Scan for the cell matching the given text and deliver its [x, y] coordinate at center. 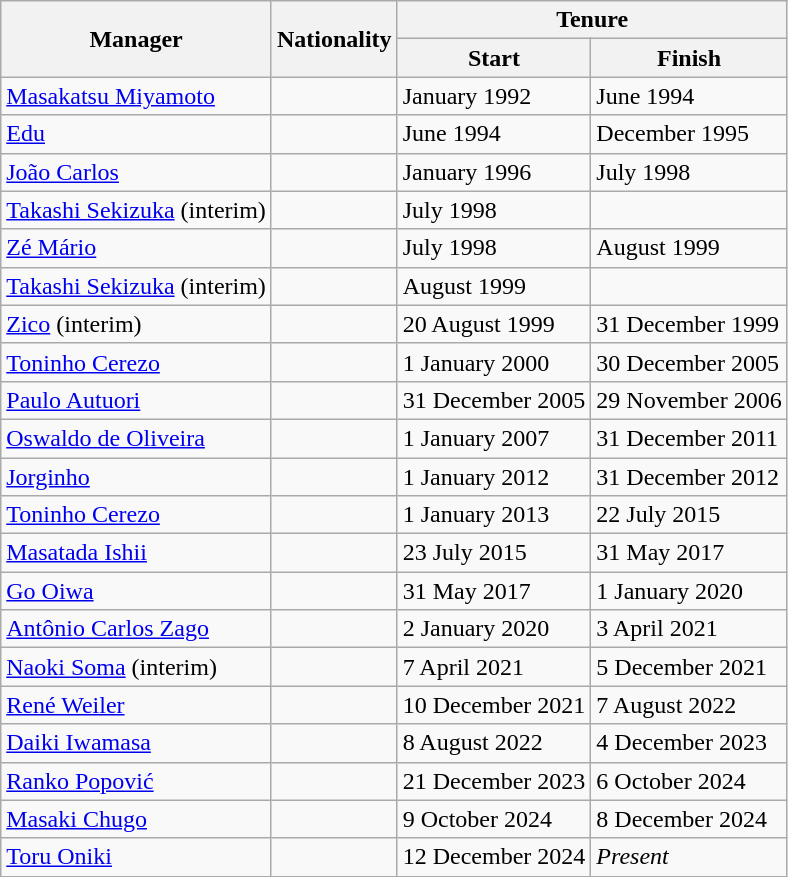
12 December 2024 [494, 857]
2 January 2020 [494, 629]
João Carlos [136, 172]
1 January 2000 [494, 362]
31 December 1999 [689, 324]
5 December 2021 [689, 667]
Start [494, 58]
1 January 2012 [494, 477]
Edu [136, 134]
21 December 2023 [494, 781]
8 December 2024 [689, 819]
Go Oiwa [136, 591]
Jorginho [136, 477]
30 December 2005 [689, 362]
Finish [689, 58]
René Weiler [136, 705]
1 January 2020 [689, 591]
31 December 2012 [689, 477]
Present [689, 857]
7 April 2021 [494, 667]
Masatada Ishii [136, 553]
Zico (interim) [136, 324]
January 1996 [494, 172]
10 December 2021 [494, 705]
6 October 2024 [689, 781]
Manager [136, 39]
Tenure [592, 20]
Nationality [334, 39]
9 October 2024 [494, 819]
Toru Oniki [136, 857]
31 December 2011 [689, 438]
7 August 2022 [689, 705]
Masakatsu Miyamoto [136, 96]
Masaki Chugo [136, 819]
20 August 1999 [494, 324]
Paulo Autuori [136, 400]
Zé Mário [136, 248]
31 December 2005 [494, 400]
1 January 2013 [494, 515]
3 April 2021 [689, 629]
23 July 2015 [494, 553]
4 December 2023 [689, 743]
January 1992 [494, 96]
Naoki Soma (interim) [136, 667]
December 1995 [689, 134]
Ranko Popović [136, 781]
22 July 2015 [689, 515]
Oswaldo de Oliveira [136, 438]
8 August 2022 [494, 743]
Antônio Carlos Zago [136, 629]
29 November 2006 [689, 400]
Daiki Iwamasa [136, 743]
1 January 2007 [494, 438]
